Pinpoint the cell where the given text exists, returning its (x, y) midpoint coordinate. 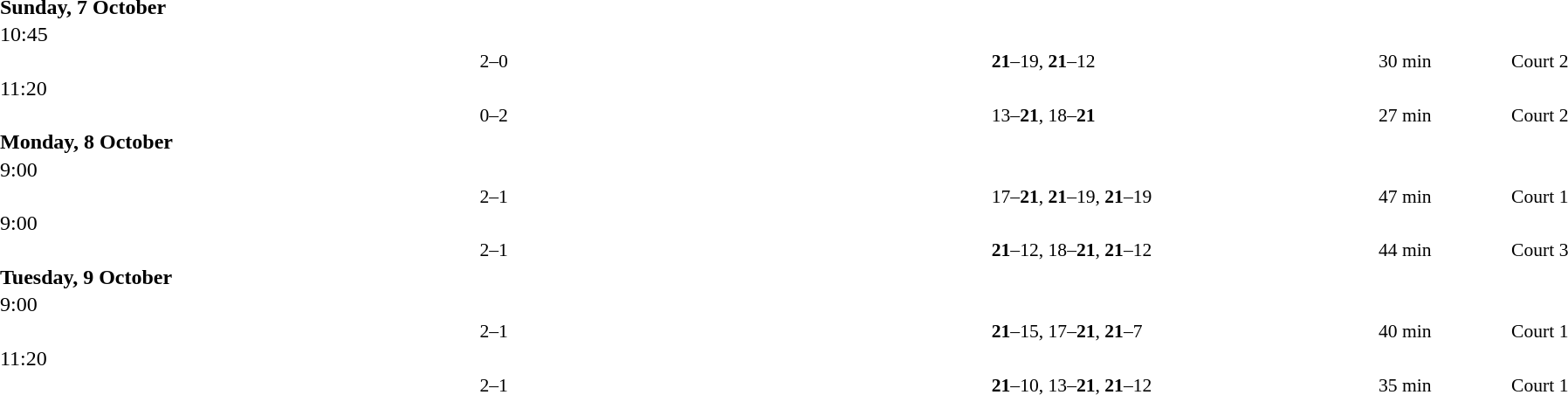
47 min (1442, 196)
21–12, 18–21, 21–12 (1183, 250)
17–21, 21–19, 21–19 (1183, 196)
0–2 (494, 115)
40 min (1442, 331)
21–19, 21–12 (1183, 61)
30 min (1442, 61)
44 min (1442, 250)
21–15, 17–21, 21–7 (1183, 331)
13–21, 18–21 (1183, 115)
27 min (1442, 115)
2–0 (494, 61)
